Output the (X, Y) coordinate of the center of the cell containing the given text.  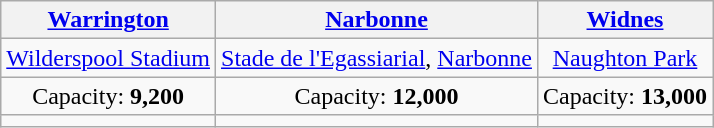
Capacity: 13,000 (624, 96)
Capacity: 12,000 (377, 96)
Capacity: 9,200 (108, 96)
Naughton Park (624, 58)
Warrington (108, 20)
Wilderspool Stadium (108, 58)
Widnes (624, 20)
Stade de l'Egassiarial, Narbonne (377, 58)
Narbonne (377, 20)
